Find where the given text appears and provide that cell's center as (X, Y) coordinate. 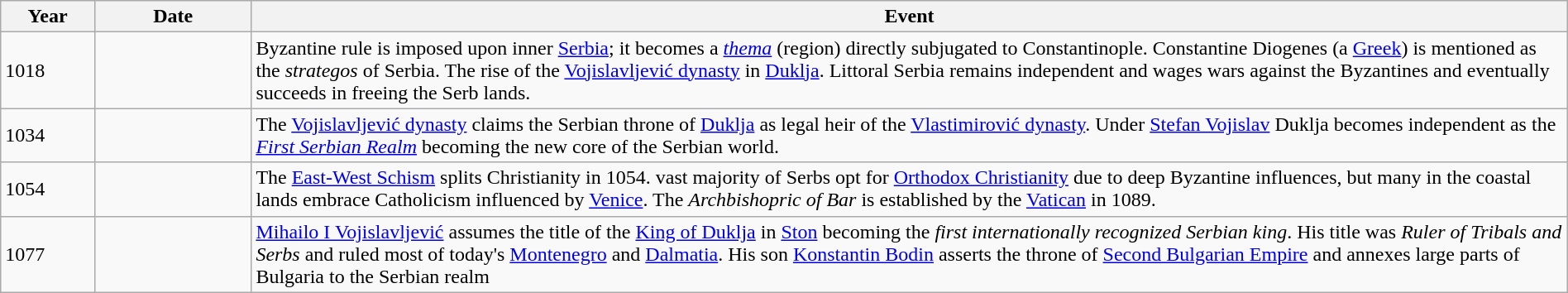
1034 (48, 136)
1054 (48, 189)
1077 (48, 254)
Date (172, 17)
1018 (48, 70)
Event (910, 17)
Year (48, 17)
